Detect which cell encompasses the target text, then output its (X, Y) center coordinate. 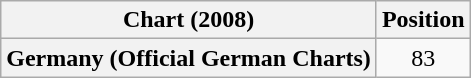
Position (423, 20)
Germany (Official German Charts) (189, 58)
83 (423, 58)
Chart (2008) (189, 20)
